Capture the cell that displays the provided text and extract its [X, Y] central coordinate. 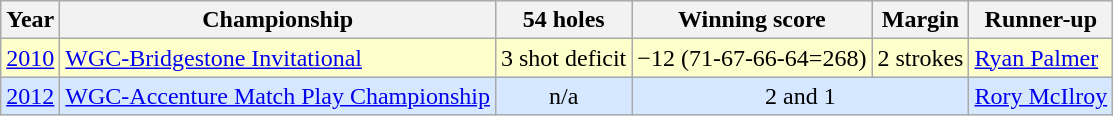
Rory McIlroy [1041, 96]
n/a [563, 96]
Winning score [752, 20]
2 strokes [920, 58]
2 and 1 [800, 96]
54 holes [563, 20]
Ryan Palmer [1041, 58]
3 shot deficit [563, 58]
WGC-Bridgestone Invitational [278, 58]
Year [30, 20]
Championship [278, 20]
2010 [30, 58]
−12 (71-67-66-64=268) [752, 58]
WGC-Accenture Match Play Championship [278, 96]
Margin [920, 20]
2012 [30, 96]
Runner-up [1041, 20]
